Output the [X, Y] coordinate of the center of the cell containing the given text.  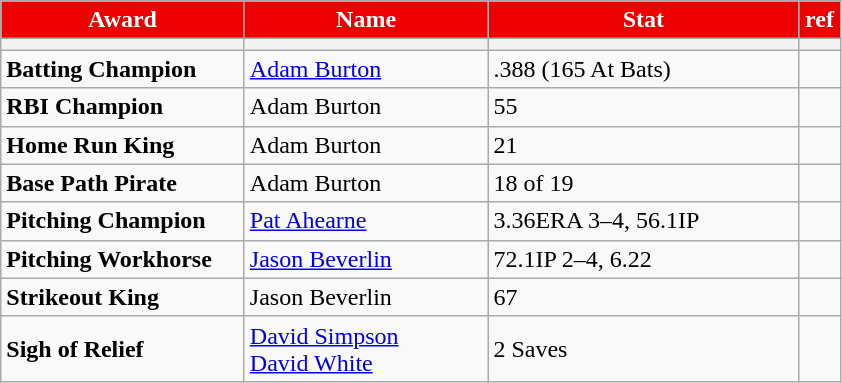
RBI Champion [123, 107]
Stat [644, 20]
Batting Champion [123, 69]
ref [820, 20]
Home Run King [123, 145]
18 of 19 [644, 183]
Sigh of Relief [123, 348]
Name [366, 20]
Award [123, 20]
2 Saves [644, 348]
Pitching Champion [123, 221]
55 [644, 107]
Pitching Workhorse [123, 259]
21 [644, 145]
David SimpsonDavid White [366, 348]
72.1IP 2–4, 6.22 [644, 259]
67 [644, 297]
3.36ERA 3–4, 56.1IP [644, 221]
Base Path Pirate [123, 183]
Pat Ahearne [366, 221]
Strikeout King [123, 297]
.388 (165 At Bats) [644, 69]
